Locate the cell with the specified text and output its [X, Y] center coordinate. 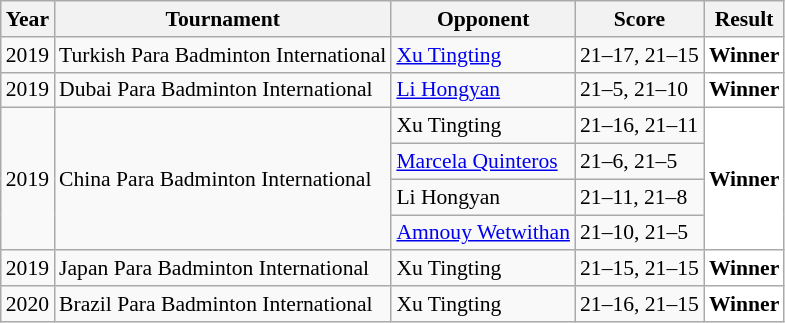
Opponent [483, 19]
21–17, 21–15 [640, 55]
21–15, 21–15 [640, 269]
Marcela Quinteros [483, 162]
Brazil Para Badminton International [222, 304]
China Para Badminton International [222, 179]
21–11, 21–8 [640, 197]
2020 [28, 304]
Score [640, 19]
21–6, 21–5 [640, 162]
Turkish Para Badminton International [222, 55]
Result [744, 19]
Year [28, 19]
Amnouy Wetwithan [483, 233]
21–16, 21–11 [640, 126]
21–10, 21–5 [640, 233]
Dubai Para Badminton International [222, 90]
Japan Para Badminton International [222, 269]
Tournament [222, 19]
21–16, 21–15 [640, 304]
21–5, 21–10 [640, 90]
